Extract the (X, Y) coordinate from the center of the cell holding the provided text.  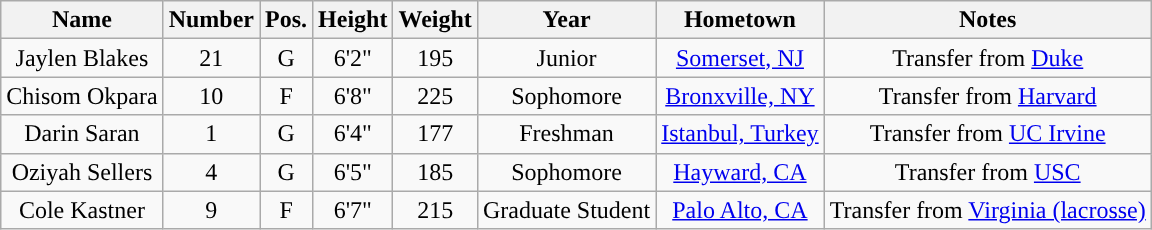
185 (435, 172)
6'7" (353, 210)
Chisom Okpara (82, 96)
6'2" (353, 58)
Hometown (740, 20)
6'4" (353, 134)
Height (353, 20)
Oziyah Sellers (82, 172)
Cole Kastner (82, 210)
Name (82, 20)
Somerset, NJ (740, 58)
Palo Alto, CA (740, 210)
1 (211, 134)
10 (211, 96)
Year (566, 20)
Transfer from Virginia (lacrosse) (988, 210)
Transfer from UC Irvine (988, 134)
9 (211, 210)
6'5" (353, 172)
Number (211, 20)
Notes (988, 20)
Freshman (566, 134)
Bronxville, NY (740, 96)
Hayward, CA (740, 172)
215 (435, 210)
Transfer from Duke (988, 58)
Istanbul, Turkey (740, 134)
Pos. (286, 20)
Junior (566, 58)
195 (435, 58)
177 (435, 134)
Weight (435, 20)
225 (435, 96)
4 (211, 172)
Transfer from USC (988, 172)
Transfer from Harvard (988, 96)
Graduate Student (566, 210)
6'8" (353, 96)
21 (211, 58)
Darin Saran (82, 134)
Jaylen Blakes (82, 58)
